Output the (x, y) coordinate of the center of the cell containing the given text.  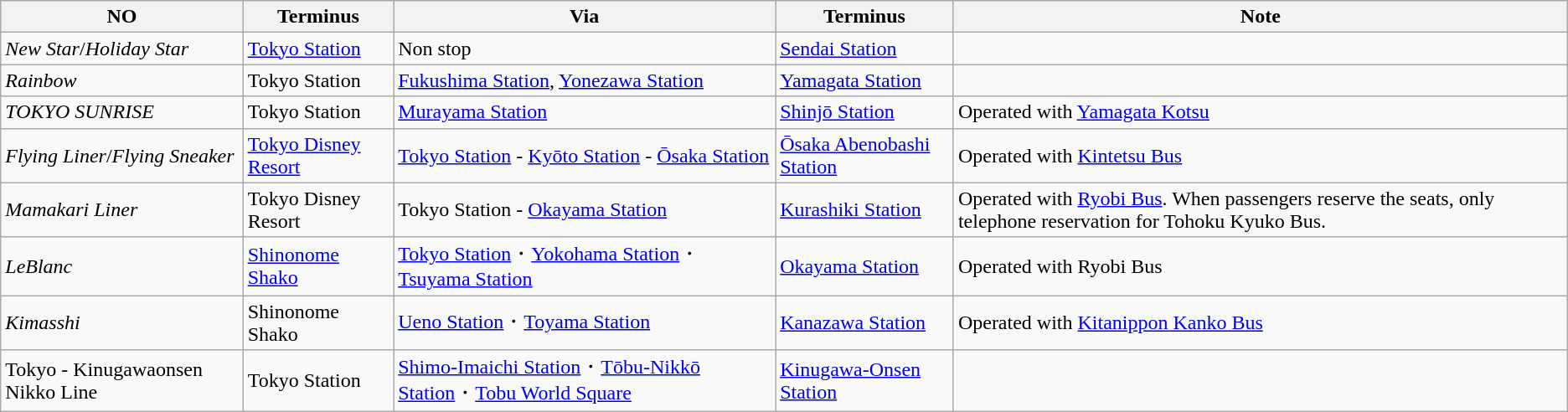
Via (585, 17)
Shinjō Station (864, 112)
Operated with Yamagata Kotsu (1260, 112)
Note (1260, 17)
Shimo-Imaichi Station・Tōbu-Nikkō Station・Tobu World Square (585, 381)
Kinugawa-Onsen Station (864, 381)
NO (122, 17)
Rainbow (122, 80)
Mamakari Liner (122, 209)
Ōsaka Abenobashi Station (864, 156)
Tokyo Station・Yokohama Station・Tsuyama Station (585, 266)
Operated with Ryobi Bus. When passengers reserve the seats, only telephone reservation for Tohoku Kyuko Bus. (1260, 209)
Ueno Station・Toyama Station (585, 323)
Operated with Kitanippon Kanko Bus (1260, 323)
TOKYO SUNRISE (122, 112)
Flying Liner/Flying Sneaker (122, 156)
Operated with Ryobi Bus (1260, 266)
Okayama Station (864, 266)
Yamagata Station (864, 80)
Operated with Kintetsu Bus (1260, 156)
Fukushima Station, Yonezawa Station (585, 80)
Kanazawa Station (864, 323)
Tokyo Station - Okayama Station (585, 209)
Kurashiki Station (864, 209)
Sendai Station (864, 49)
New Star/Holiday Star (122, 49)
Tokyo - Kinugawaonsen Nikko Line (122, 381)
Tokyo Station - Kyōto Station - Ōsaka Station (585, 156)
Non stop (585, 49)
LeBlanc (122, 266)
Murayama Station (585, 112)
Kimasshi (122, 323)
